Provide the (x, y) coordinate of the cell's center where the given text is located.  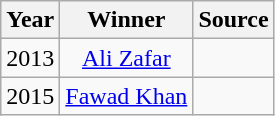
Ali Zafar (126, 58)
Winner (126, 20)
Year (30, 20)
Fawad Khan (126, 96)
2015 (30, 96)
2013 (30, 58)
Source (234, 20)
